Locate the cell with the specified text and output its [X, Y] center coordinate. 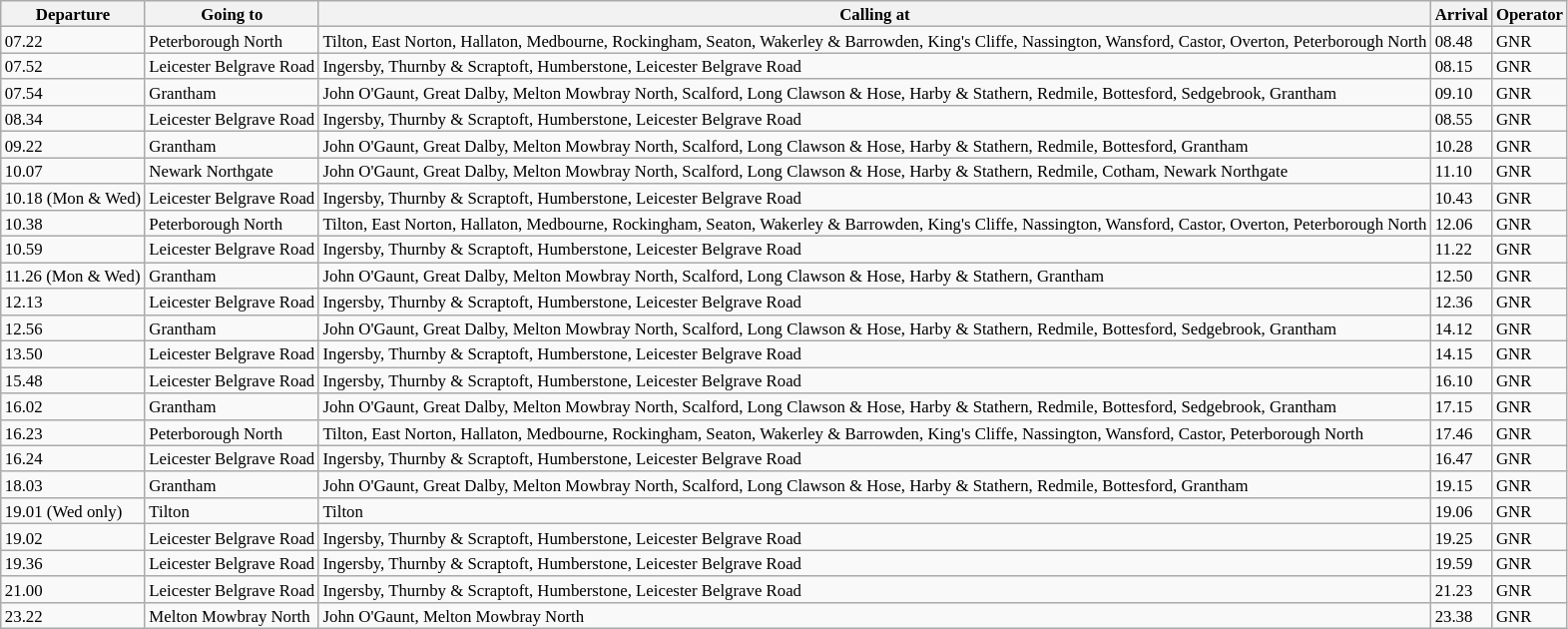
John O'Gaunt, Melton Mowbray North [874, 616]
11.22 [1461, 250]
10.59 [74, 250]
14.12 [1461, 327]
John O'Gaunt, Great Dalby, Melton Mowbray North, Scalford, Long Clawson & Hose, Harby & Stathern, Grantham [874, 276]
19.01 (Wed only) [74, 511]
19.25 [1461, 537]
08.55 [1461, 119]
12.56 [74, 327]
18.03 [74, 485]
07.54 [74, 93]
Operator [1529, 14]
12.06 [1461, 224]
10.07 [74, 171]
Newark Northgate [232, 171]
19.15 [1461, 485]
19.02 [74, 537]
17.15 [1461, 406]
23.22 [74, 616]
16.23 [74, 432]
13.50 [74, 354]
Tilton, East Norton, Hallaton, Medbourne, Rockingham, Seaton, Wakerley & Barrowden, King's Cliffe, Nassington, Wansford, Castor, Peterborough North [874, 432]
08.15 [1461, 66]
12.13 [74, 302]
21.23 [1461, 589]
Going to [232, 14]
15.48 [74, 380]
11.10 [1461, 171]
16.47 [1461, 458]
14.15 [1461, 354]
10.43 [1461, 197]
Calling at [874, 14]
John O'Gaunt, Great Dalby, Melton Mowbray North, Scalford, Long Clawson & Hose, Harby & Stathern, Redmile, Cotham, Newark Northgate [874, 171]
07.22 [74, 40]
09.22 [74, 145]
09.10 [1461, 93]
23.38 [1461, 616]
10.38 [74, 224]
12.36 [1461, 302]
08.48 [1461, 40]
19.59 [1461, 563]
19.36 [74, 563]
11.26 (Mon & Wed) [74, 276]
17.46 [1461, 432]
12.50 [1461, 276]
Melton Mowbray North [232, 616]
07.52 [74, 66]
10.28 [1461, 145]
19.06 [1461, 511]
16.24 [74, 458]
10.18 (Mon & Wed) [74, 197]
Arrival [1461, 14]
21.00 [74, 589]
08.34 [74, 119]
16.02 [74, 406]
Departure [74, 14]
16.10 [1461, 380]
